Detect which cell encompasses the target text, then output its (x, y) center coordinate. 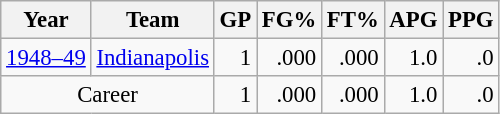
1948–49 (46, 58)
FG% (290, 20)
GP (235, 20)
PPG (471, 20)
APG (414, 20)
Year (46, 20)
Indianapolis (152, 58)
Career (108, 95)
Team (152, 20)
FT% (354, 20)
